Capture the cell that displays the provided text and extract its [X, Y] central coordinate. 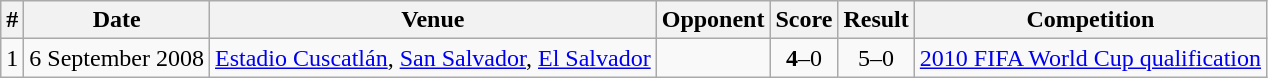
Competition [1090, 20]
# [12, 20]
4–0 [804, 58]
Venue [434, 20]
5–0 [876, 58]
Opponent [713, 20]
Estadio Cuscatlán, San Salvador, El Salvador [434, 58]
1 [12, 58]
Score [804, 20]
Result [876, 20]
2010 FIFA World Cup qualification [1090, 58]
6 September 2008 [117, 58]
Date [117, 20]
